Determine the (X, Y) coordinate at the center of the cell enclosing the given text.  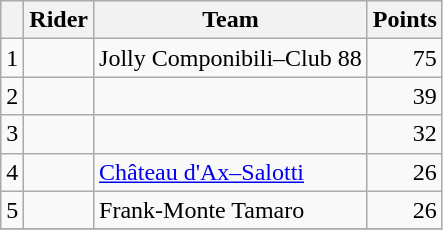
5 (12, 210)
Jolly Componibili–Club 88 (231, 58)
32 (404, 134)
39 (404, 96)
Château d'Ax–Salotti (231, 172)
3 (12, 134)
Team (231, 20)
Rider (59, 20)
Points (404, 20)
1 (12, 58)
75 (404, 58)
Frank-Monte Tamaro (231, 210)
4 (12, 172)
2 (12, 96)
